Find where the given text appears and provide that cell's center as [X, Y] coordinate. 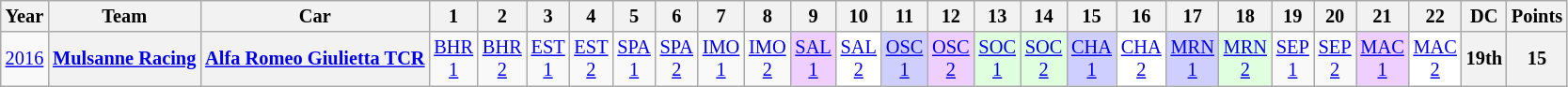
8 [768, 16]
Points [1537, 16]
MRN1 [1193, 59]
EST1 [548, 59]
OSC2 [950, 59]
SPA2 [677, 59]
Alfa Romeo Giulietta TCR [314, 59]
SEP2 [1336, 59]
OSC1 [905, 59]
20 [1336, 16]
Mulsanne Racing [124, 59]
12 [950, 16]
BHR2 [502, 59]
Year [24, 16]
9 [813, 16]
BHR1 [453, 59]
19th [1484, 59]
EST2 [592, 59]
MAC1 [1383, 59]
21 [1383, 16]
Car [314, 16]
10 [859, 16]
14 [1044, 16]
SPA1 [634, 59]
13 [997, 16]
MAC2 [1435, 59]
SEP1 [1292, 59]
17 [1193, 16]
IMO1 [721, 59]
CHA1 [1091, 59]
5 [634, 16]
SAL1 [813, 59]
4 [592, 16]
2016 [24, 59]
SOC2 [1044, 59]
7 [721, 16]
IMO2 [768, 59]
Team [124, 16]
2 [502, 16]
CHA2 [1142, 59]
SOC1 [997, 59]
19 [1292, 16]
16 [1142, 16]
SAL2 [859, 59]
3 [548, 16]
18 [1245, 16]
DC [1484, 16]
22 [1435, 16]
6 [677, 16]
1 [453, 16]
MRN2 [1245, 59]
11 [905, 16]
